Output the [x, y] coordinate of the center of the cell containing the given text.  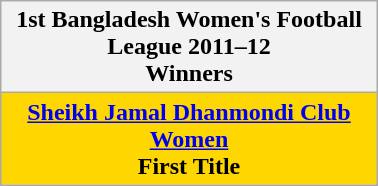
Sheikh Jamal Dhanmondi Club Women First Title [189, 139]
1st Bangladesh Women's Football League 2011–12 Winners [189, 47]
